Scan for the cell matching the given text and deliver its [x, y] coordinate at center. 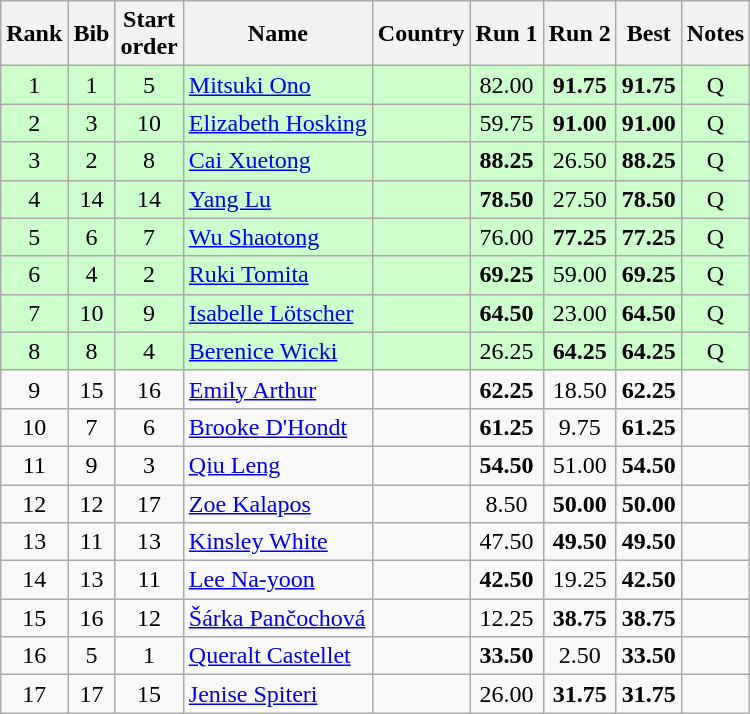
76.00 [506, 237]
47.50 [506, 542]
Emily Arthur [278, 389]
Ruki Tomita [278, 275]
12.25 [506, 618]
18.50 [580, 389]
59.75 [506, 123]
Rank [34, 34]
Zoe Kalapos [278, 503]
Lee Na-yoon [278, 580]
27.50 [580, 199]
Brooke D'Hondt [278, 427]
59.00 [580, 275]
8.50 [506, 503]
Jenise Spiteri [278, 694]
19.25 [580, 580]
Isabelle Lötscher [278, 313]
82.00 [506, 85]
Run 2 [580, 34]
2.50 [580, 656]
Yang Lu [278, 199]
51.00 [580, 465]
Notes [715, 34]
Mitsuki Ono [278, 85]
Name [278, 34]
Qiu Leng [278, 465]
Šárka Pančochová [278, 618]
Startorder [149, 34]
Berenice Wicki [278, 351]
Run 1 [506, 34]
23.00 [580, 313]
Cai Xuetong [278, 161]
Wu Shaotong [278, 237]
26.25 [506, 351]
9.75 [580, 427]
Kinsley White [278, 542]
Queralt Castellet [278, 656]
Best [648, 34]
Country [421, 34]
Elizabeth Hosking [278, 123]
Bib [92, 34]
26.00 [506, 694]
26.50 [580, 161]
